Identify which cell holds the provided text, then report its [X, Y] central coordinate. 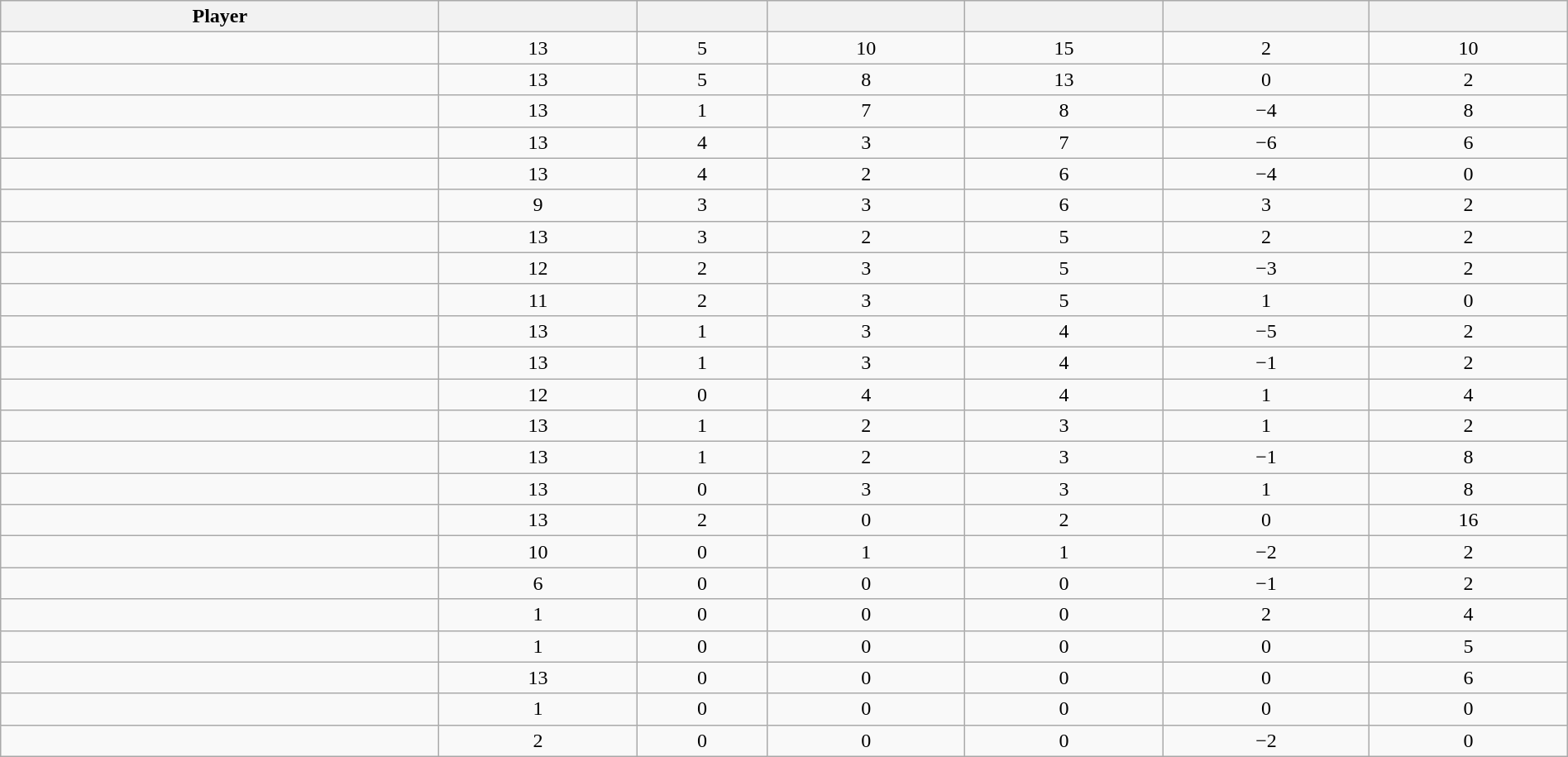
−5 [1266, 331]
11 [538, 299]
Player [220, 17]
15 [1064, 48]
9 [538, 205]
−6 [1266, 142]
−3 [1266, 268]
16 [1469, 520]
